Scan for the cell matching the given text and deliver its (x, y) coordinate at center. 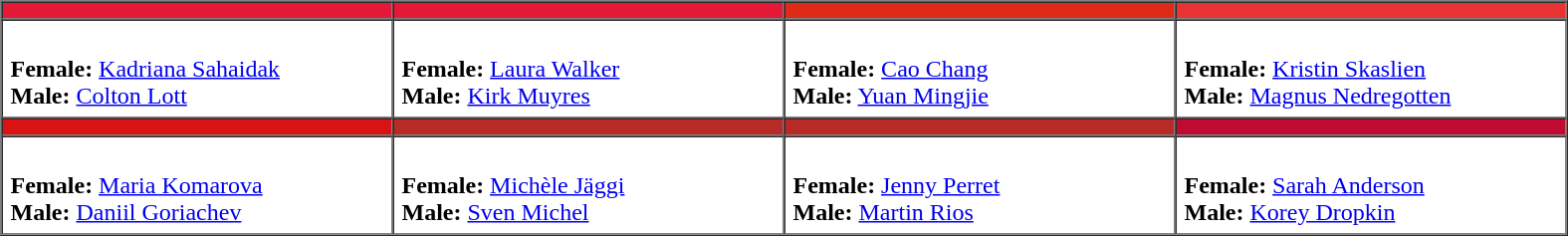
Female: Maria Komarova Male: Daniil Goriachev (197, 185)
Female: Sarah Anderson Male: Korey Dropkin (1370, 185)
Female: Jenny Perret Male: Martin Rios (980, 185)
Female: Kadriana Sahaidak Male: Colton Lott (197, 70)
Female: Kristin Skaslien Male: Magnus Nedregotten (1370, 70)
Female: Laura Walker Male: Kirk Muyres (587, 70)
Female: Cao Chang Male: Yuan Mingjie (980, 70)
Female: Michèle Jäggi Male: Sven Michel (587, 185)
